Pinpoint the cell where the given text exists, returning its [X, Y] midpoint coordinate. 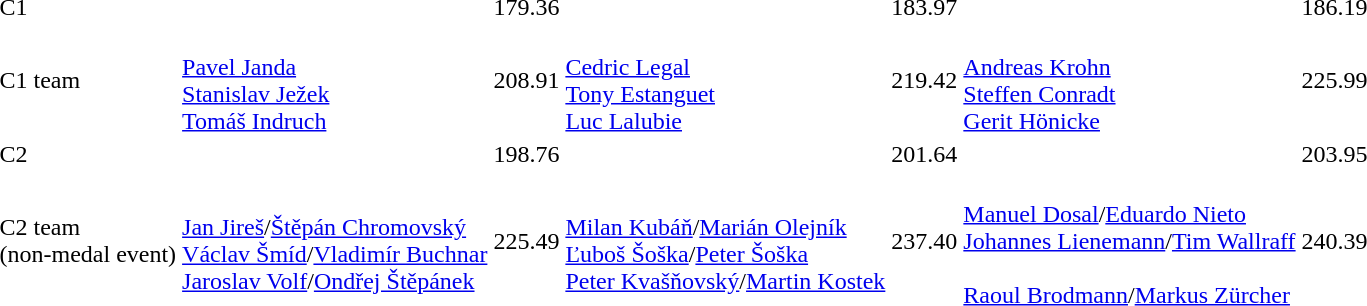
Andreas KrohnSteffen ConradtGerit Hönicke [1130, 80]
Pavel JandaStanislav JežekTomáš Indruch [335, 80]
208.91 [526, 80]
Cedric LegalTony EstanguetLuc Lalubie [726, 80]
219.42 [924, 80]
201.64 [924, 154]
198.76 [526, 154]
